For the text-containing cell, return its midpoint in (x, y) coordinate format. 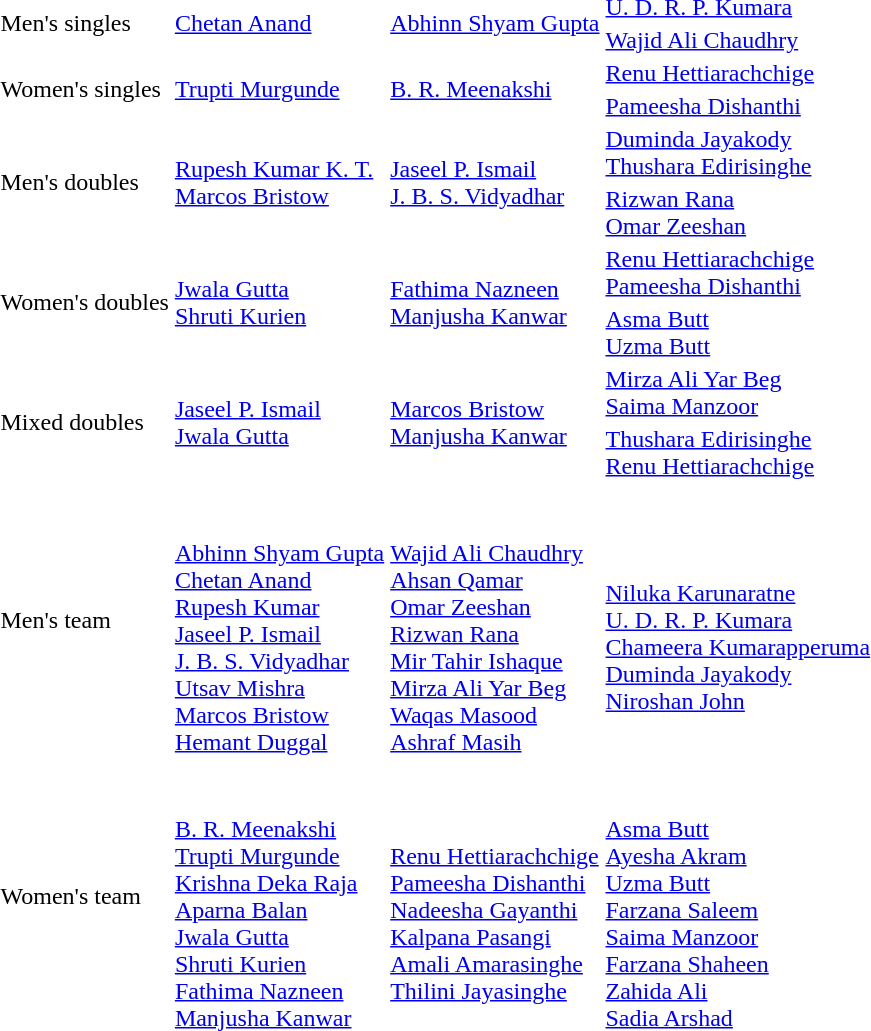
Rupesh Kumar K. T. Marcos Bristow (279, 182)
Marcos Bristow Manjusha Kanwar (495, 422)
Wajid Ali Chaudhry Ahsan Qamar Omar Zeeshan Rizwan Rana Mir Tahir Ishaque Mirza Ali Yar Beg Waqas Masood Ashraf Masih (495, 620)
Abhinn Shyam Gupta Chetan Anand Rupesh Kumar Jaseel P. Ismail J. B. S. Vidyadhar Utsav Mishra Marcos Bristow Hemant Duggal (279, 620)
Fathima Nazneen Manjusha Kanwar (495, 302)
Jaseel P. Ismail J. B. S. Vidyadhar (495, 182)
Trupti Murgunde (279, 90)
Jwala Gutta Shruti Kurien (279, 302)
Jaseel P. Ismail Jwala Gutta (279, 422)
B. R. Meenakshi (495, 90)
